Locate the cell with the specified text and output its [X, Y] center coordinate. 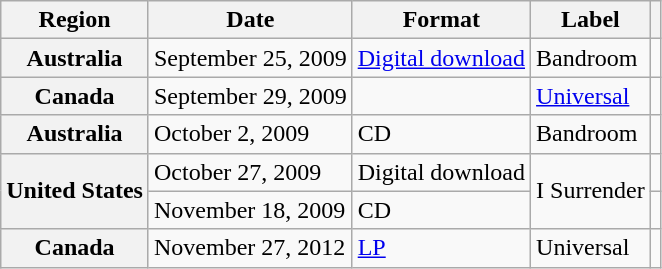
September 25, 2009 [250, 58]
September 29, 2009 [250, 96]
November 18, 2009 [250, 210]
October 27, 2009 [250, 172]
Date [250, 20]
Region [75, 20]
I Surrender [591, 191]
October 2, 2009 [250, 134]
November 27, 2012 [250, 248]
Label [591, 20]
LP [441, 248]
Format [441, 20]
United States [75, 191]
